Capture the cell that displays the provided text and extract its [x, y] central coordinate. 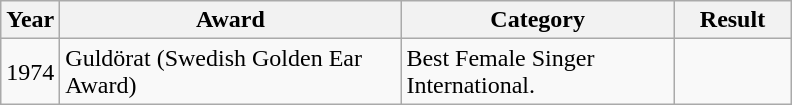
Best Female Singer International. [538, 72]
Year [30, 20]
Award [230, 20]
Result [732, 20]
Category [538, 20]
Guldörat (Swedish Golden Ear Award) [230, 72]
1974 [30, 72]
